For the text-containing cell, return its midpoint in (x, y) coordinate format. 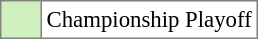
Championship Playoff (149, 20)
